Provide the [X, Y] coordinate of the cell's center where the given text is located.  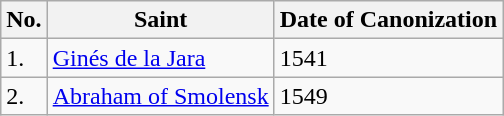
1541 [388, 58]
Saint [160, 20]
Ginés de la Jara [160, 58]
1. [24, 58]
1549 [388, 96]
No. [24, 20]
2. [24, 96]
Date of Canonization [388, 20]
Abraham of Smolensk [160, 96]
